Find where the given text appears and provide that cell's center as (x, y) coordinate. 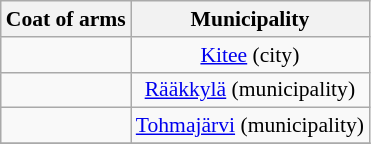
Kitee (city) (250, 55)
Municipality (250, 19)
Rääkkylä (municipality) (250, 90)
Tohmajärvi (municipality) (250, 126)
Coat of arms (66, 19)
